Provide the [X, Y] coordinate of the cell's center where the given text is located.  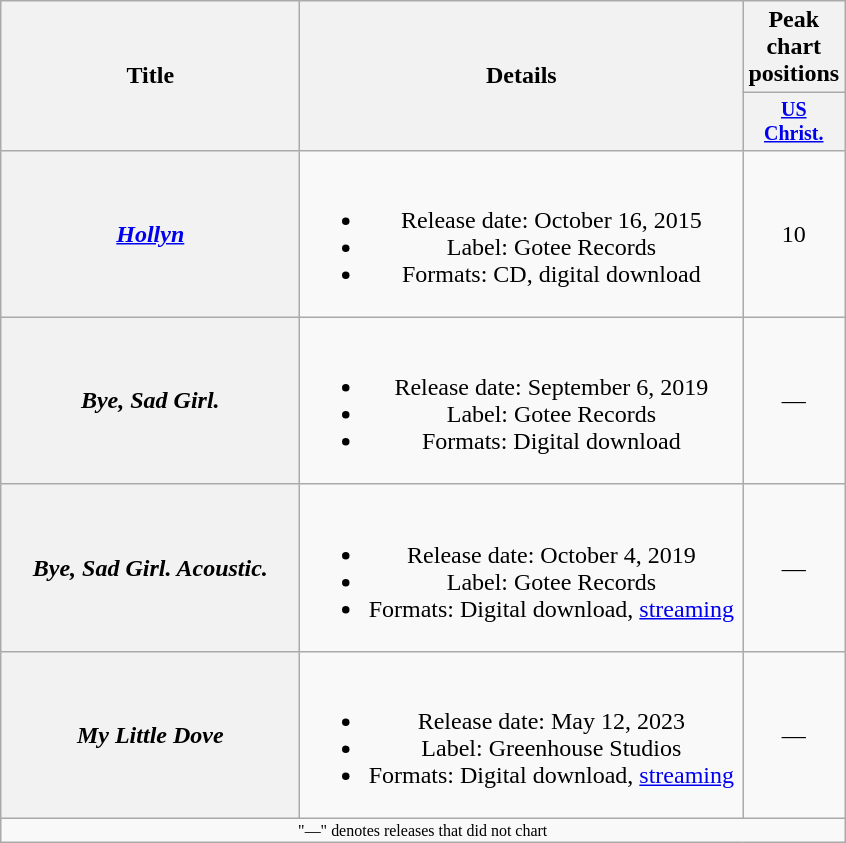
Release date: May 12, 2023Label: Greenhouse StudiosFormats: Digital download, streaming [522, 734]
Bye, Sad Girl. Acoustic. [150, 568]
Peak chart positions [794, 47]
USChrist. [794, 122]
Hollyn [150, 234]
Title [150, 76]
10 [794, 234]
Release date: October 4, 2019Label: Gotee RecordsFormats: Digital download, streaming [522, 568]
Release date: October 16, 2015Label: Gotee RecordsFormats: CD, digital download [522, 234]
My Little Dove [150, 734]
Release date: September 6, 2019Label: Gotee RecordsFormats: Digital download [522, 400]
Bye, Sad Girl. [150, 400]
Details [522, 76]
"—" denotes releases that did not chart [423, 831]
